Return [x, y] of the center of cell containing provided text 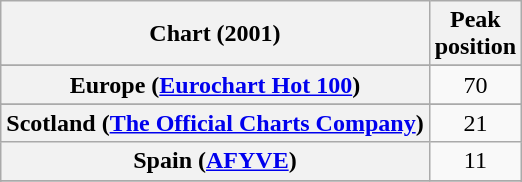
Europe (Eurochart Hot 100) [215, 85]
Chart (2001) [215, 34]
70 [475, 85]
Scotland (The Official Charts Company) [215, 123]
21 [475, 123]
Spain (AFYVE) [215, 161]
11 [475, 161]
Peakposition [475, 34]
